Provide the [x, y] coordinate of the cell's center where the given text is located.  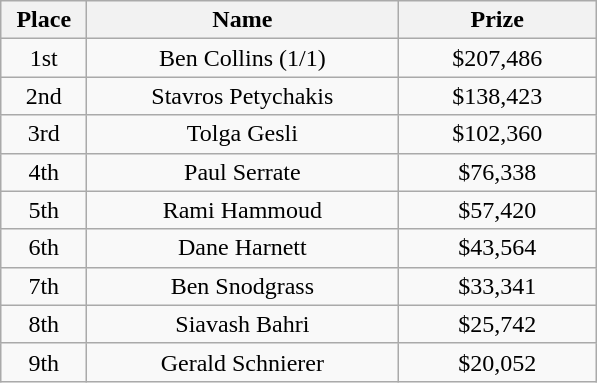
$33,341 [498, 286]
$20,052 [498, 362]
$207,486 [498, 58]
9th [44, 362]
Dane Harnett [242, 248]
$138,423 [498, 96]
7th [44, 286]
4th [44, 172]
2nd [44, 96]
Tolga Gesli [242, 134]
$25,742 [498, 324]
5th [44, 210]
$76,338 [498, 172]
$102,360 [498, 134]
8th [44, 324]
Name [242, 20]
Rami Hammoud [242, 210]
Ben Collins (1/1) [242, 58]
Place [44, 20]
Prize [498, 20]
$57,420 [498, 210]
3rd [44, 134]
6th [44, 248]
$43,564 [498, 248]
Paul Serrate [242, 172]
Stavros Petychakis [242, 96]
Gerald Schnierer [242, 362]
Siavash Bahri [242, 324]
1st [44, 58]
Ben Snodgrass [242, 286]
